Scan for the cell matching the given text and deliver its [X, Y] coordinate at center. 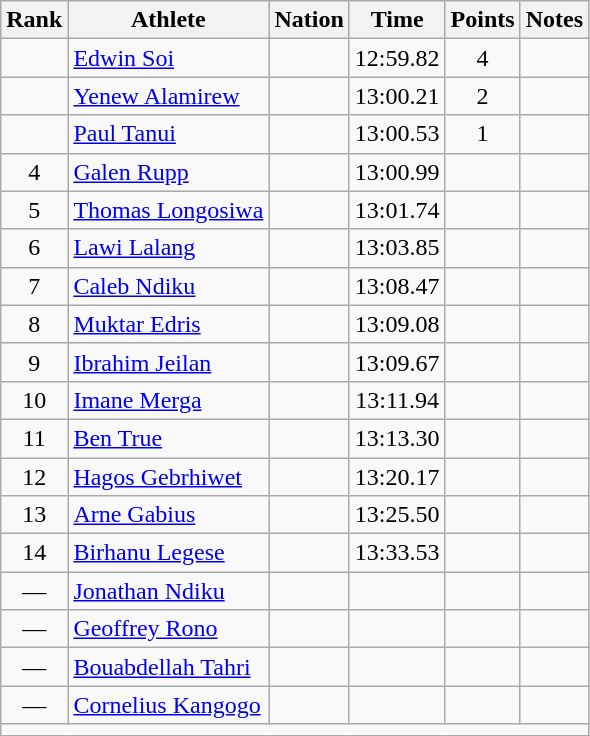
1 [482, 134]
13 [34, 515]
Notes [554, 20]
13:08.47 [397, 286]
Hagos Gebrhiwet [168, 477]
7 [34, 286]
Ibrahim Jeilan [168, 362]
Galen Rupp [168, 172]
Arne Gabius [168, 515]
Ben True [168, 438]
6 [34, 248]
11 [34, 438]
13:25.50 [397, 515]
14 [34, 553]
Caleb Ndiku [168, 286]
Bouabdellah Tahri [168, 667]
13:09.08 [397, 324]
Edwin Soi [168, 58]
2 [482, 96]
13:13.30 [397, 438]
13:09.67 [397, 362]
13:11.94 [397, 400]
Geoffrey Rono [168, 629]
Rank [34, 20]
13:01.74 [397, 210]
Points [482, 20]
Paul Tanui [168, 134]
8 [34, 324]
Thomas Longosiwa [168, 210]
9 [34, 362]
Birhanu Legese [168, 553]
Jonathan Ndiku [168, 591]
Lawi Lalang [168, 248]
Time [397, 20]
Imane Merga [168, 400]
13:20.17 [397, 477]
Nation [309, 20]
10 [34, 400]
Muktar Edris [168, 324]
13:00.99 [397, 172]
Cornelius Kangogo [168, 705]
12 [34, 477]
13:00.21 [397, 96]
12:59.82 [397, 58]
Athlete [168, 20]
13:03.85 [397, 248]
13:33.53 [397, 553]
Yenew Alamirew [168, 96]
13:00.53 [397, 134]
5 [34, 210]
